Search for the cell housing the specified text and yield its (x, y) center coordinate. 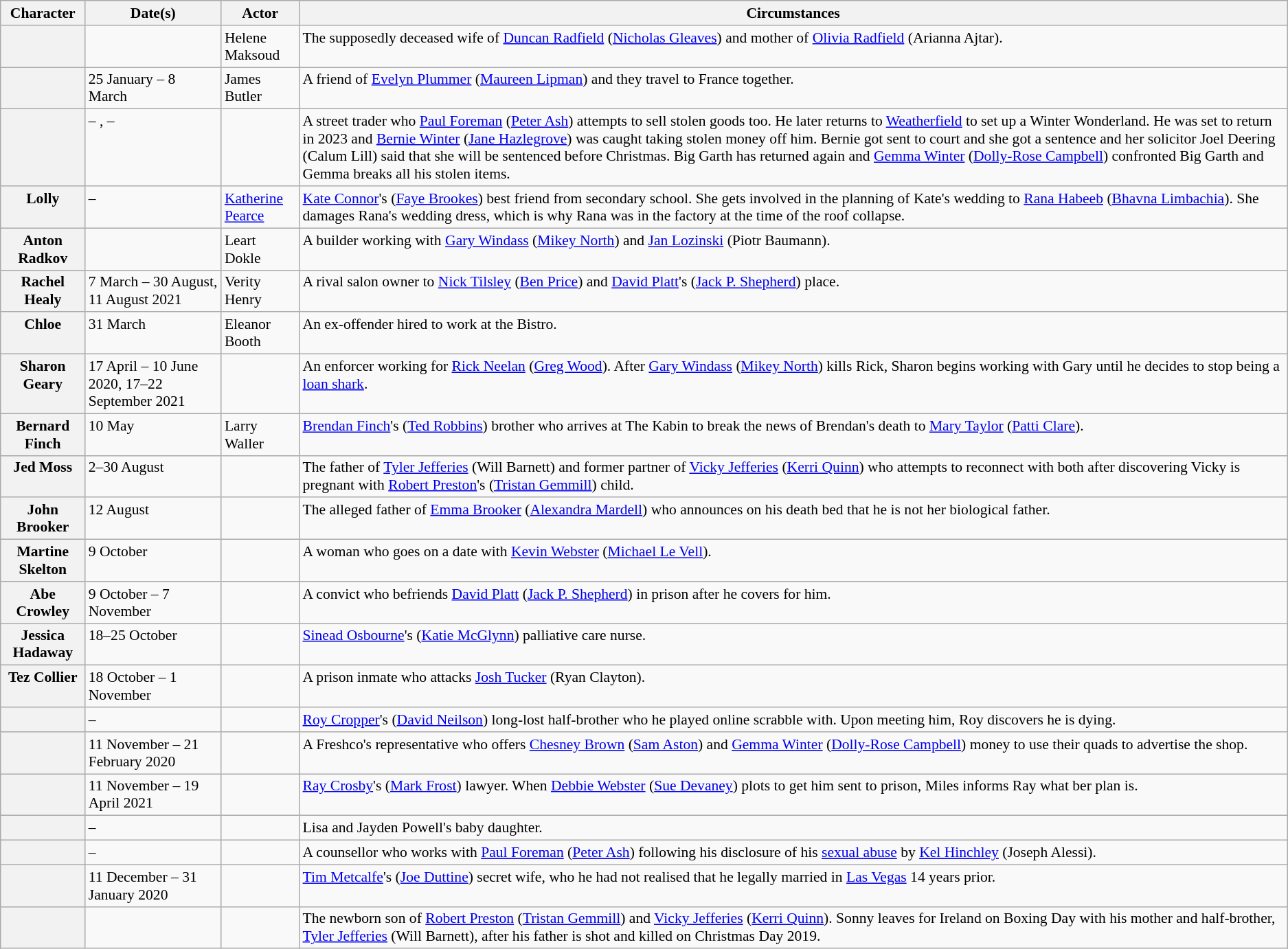
Character (43, 13)
Sinead Osbourne's (Katie McGlynn) palliative care nurse. (793, 644)
Larry Waller (260, 434)
The supposedly deceased wife of Duncan Radfield (Nicholas Gleaves) and mother of Olivia Radfield (Arianna Ajtar). (793, 47)
Abe Crowley (43, 603)
Katherine Pearce (260, 207)
Chloe (43, 334)
Tez Collier (43, 687)
31 March (153, 334)
John Brooker (43, 519)
A builder working with Gary Windass (Mikey North) and Jan Lozinski (Piotr Baumann). (793, 249)
Bernard Finch (43, 434)
A rival salon owner to Nick Tilsley (Ben Price) and David Platt's (Jack P. Shepherd) place. (793, 291)
– , – (153, 148)
A convict who befriends David Platt (Jack P. Shepherd) in prison after he covers for him. (793, 603)
11 November – 21 February 2020 (153, 753)
9 October – 7 November (153, 603)
A friend of Evelyn Plummer (Maureen Lipman) and they travel to France together. (793, 88)
An ex-offender hired to work at the Bistro. (793, 334)
James Butler (260, 88)
11 November – 19 April 2021 (153, 795)
Rachel Healy (43, 291)
2–30 August (153, 477)
17 April – 10 June 2020, 17–22 September 2021 (153, 385)
Eleanor Booth (260, 334)
Leart Dokle (260, 249)
Jessica Hadaway (43, 644)
Brendan Finch's (Ted Robbins) brother who arrives at The Kabin to break the news of Brendan's death to Mary Taylor (Patti Clare). (793, 434)
Date(s) (153, 13)
Actor (260, 13)
Verity Henry (260, 291)
Ray Crosby's (Mark Frost) lawyer. When Debbie Webster (Sue Devaney) plots to get him sent to prison, Miles informs Ray what ber plan is. (793, 795)
11 December – 31 January 2020 (153, 886)
Tim Metcalfe's (Joe Duttine) secret wife, who he had not realised that he legally married in Las Vegas 14 years prior. (793, 886)
Jed Moss (43, 477)
Lisa and Jayden Powell's baby daughter. (793, 828)
25 January – 8 March (153, 88)
Circumstances (793, 13)
7 March – 30 August, 11 August 2021 (153, 291)
Sharon Geary (43, 385)
A prison inmate who attacks Josh Tucker (Ryan Clayton). (793, 687)
10 May (153, 434)
The alleged father of Emma Brooker (Alexandra Mardell) who announces on his death bed that he is not her biological father. (793, 519)
12 August (153, 519)
A counsellor who works with Paul Foreman (Peter Ash) following his disclosure of his sexual abuse by Kel Hinchley (Joseph Alessi). (793, 853)
Helene Maksoud (260, 47)
9 October (153, 560)
Roy Cropper's (David Neilson) long-lost half-brother who he played online scrabble with. Upon meeting him, Roy discovers he is dying. (793, 720)
18–25 October (153, 644)
Lolly (43, 207)
A woman who goes on a date with Kevin Webster (Michael Le Vell). (793, 560)
Martine Skelton (43, 560)
Anton Radkov (43, 249)
18 October – 1 November (153, 687)
